Find where the given text appears and provide that cell's center as (x, y) coordinate. 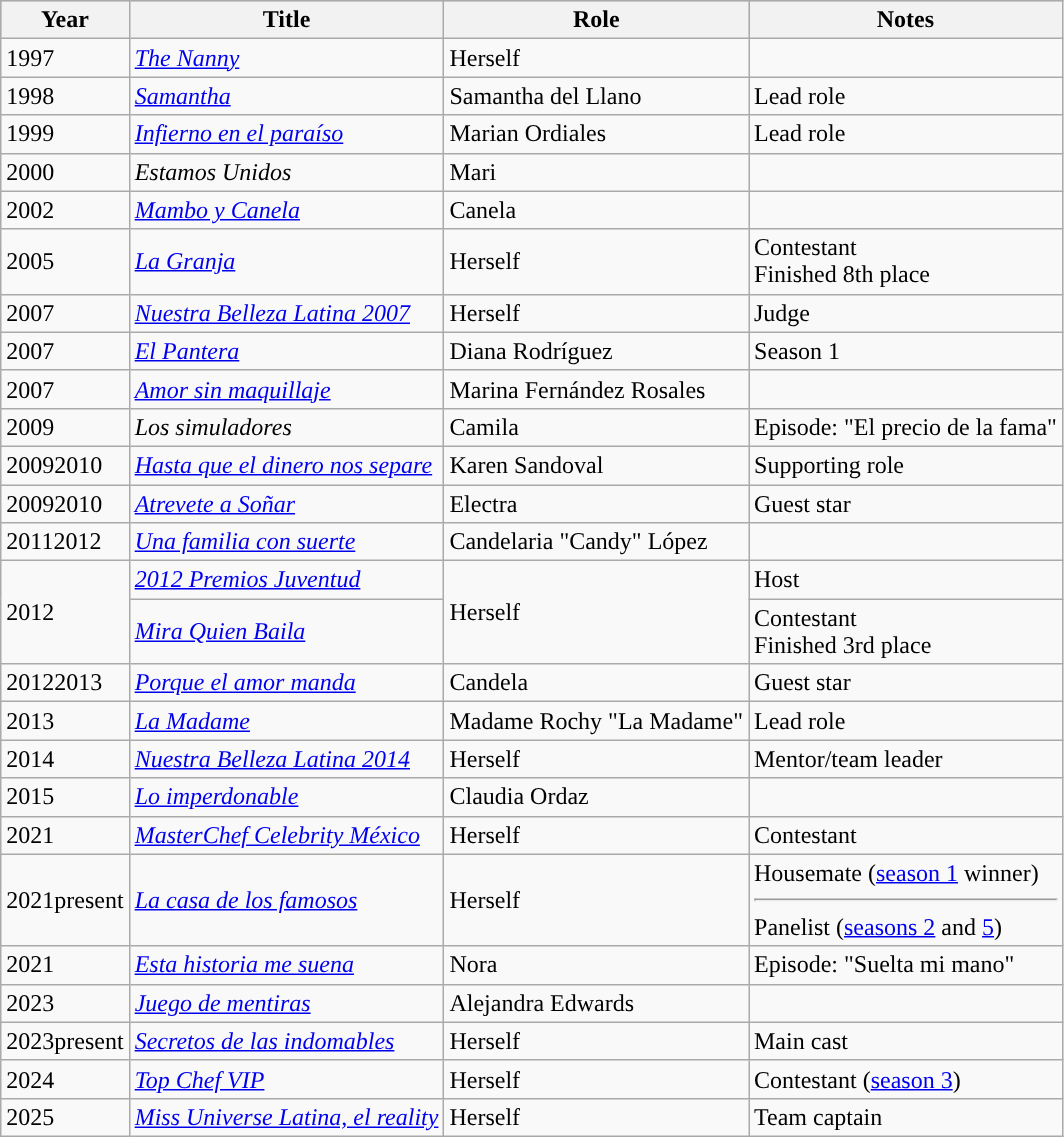
Karen Sandoval (596, 465)
1999 (65, 134)
ContestantFinished 3rd place (905, 632)
Secretos de las indomables (286, 1041)
Contestant (905, 835)
2012 (65, 612)
2023present (65, 1041)
Mari (596, 172)
Nuestra Belleza Latina 2007 (286, 313)
Top Chef VIP (286, 1079)
Samantha (286, 96)
Judge (905, 313)
Diana Rodríguez (596, 351)
Marian Ordiales (596, 134)
2014 (65, 759)
Candela (596, 683)
La Granja (286, 262)
La casa de los famosos (286, 900)
Samantha del Llano (596, 96)
2000 (65, 172)
Mambo y Canela (286, 210)
MasterChef Celebrity México (286, 835)
Season 1 (905, 351)
Juego de mentiras (286, 1003)
2024 (65, 1079)
20122013 (65, 683)
El Pantera (286, 351)
The Nanny (286, 58)
Madame Rochy "La Madame" (596, 721)
Lo imperdonable (286, 797)
1997 (65, 58)
20112012 (65, 542)
Canela (596, 210)
Team captain (905, 1117)
2005 (65, 262)
Candelaria "Candy" López (596, 542)
Hasta que el dinero nos separe (286, 465)
Mentor/team leader (905, 759)
Infierno en el paraíso (286, 134)
Camila (596, 427)
Alejandra Edwards (596, 1003)
Porque el amor manda (286, 683)
Role (596, 20)
Episode: "Suelta mi mano" (905, 965)
Los simuladores (286, 427)
Notes (905, 20)
Nora (596, 965)
2025 (65, 1117)
1998 (65, 96)
Atrevete a Soñar (286, 503)
Host (905, 580)
Year (65, 20)
Main cast (905, 1041)
Estamos Unidos (286, 172)
Title (286, 20)
Supporting role (905, 465)
2012 Premios Juventud (286, 580)
Amor sin maquillaje (286, 389)
Electra (596, 503)
2013 (65, 721)
2021present (65, 900)
Nuestra Belleza Latina 2014 (286, 759)
Housemate (season 1 winner)Panelist (seasons 2 and 5) (905, 900)
ContestantFinished 8th place (905, 262)
Episode: "El precio de la fama" (905, 427)
Marina Fernández Rosales (596, 389)
Mira Quien Baila (286, 632)
2002 (65, 210)
Claudia Ordaz (596, 797)
Contestant (season 3) (905, 1079)
2015 (65, 797)
Una familia con suerte (286, 542)
Miss Universe Latina, el reality (286, 1117)
2023 (65, 1003)
2009 (65, 427)
Esta historia me suena (286, 965)
La Madame (286, 721)
